Return the [X, Y] coordinate for the center point of the cell that contains the specified text.  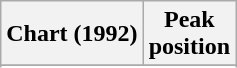
Peakposition [189, 34]
Chart (1992) [72, 34]
